From the cell containing the given text, extract its center point as (x, y) coordinate. 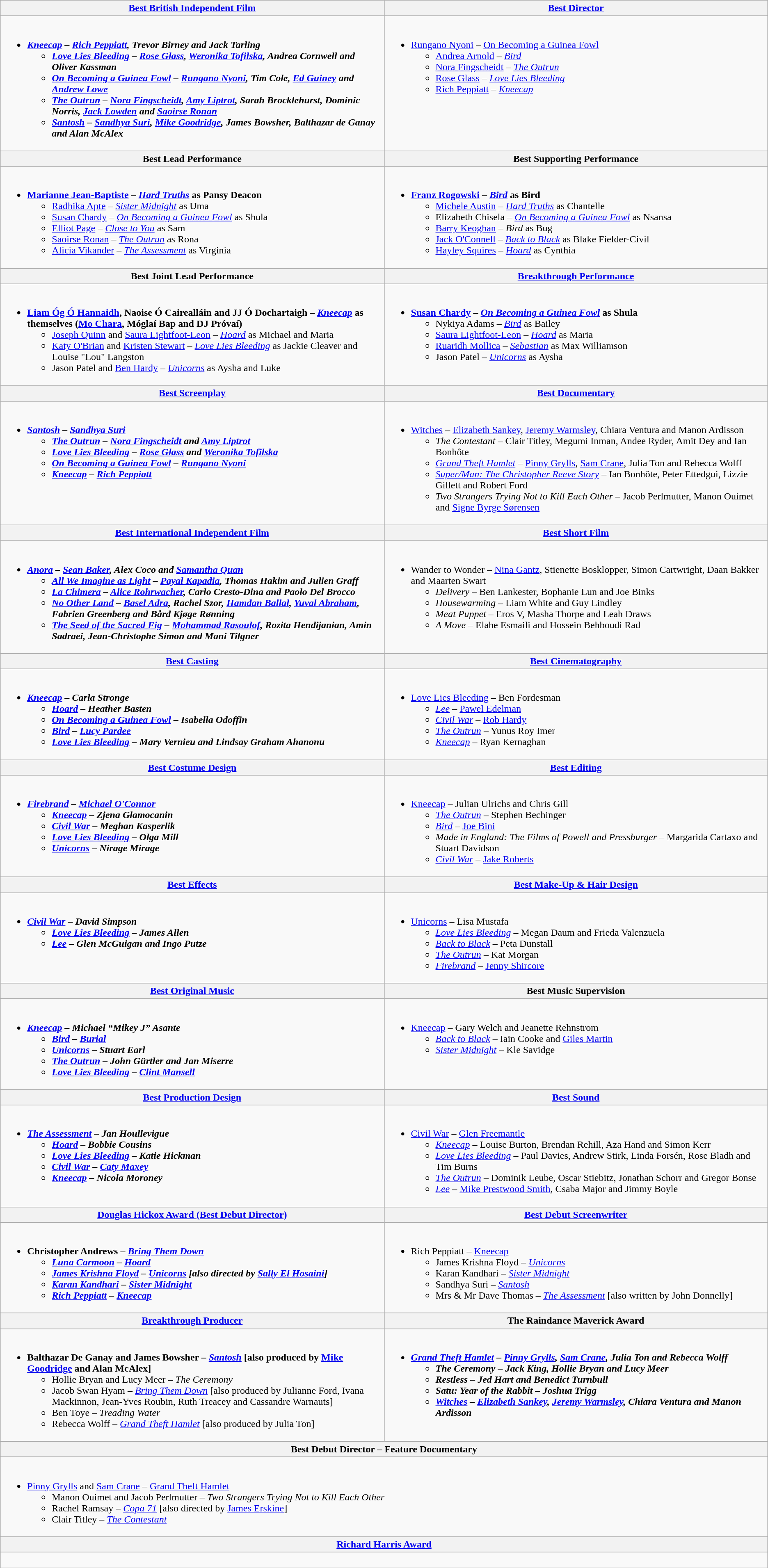
Best Cinematography (576, 661)
Best Debut Director – Feature Documentary (384, 1449)
Best Debut Screenwriter (576, 1215)
Best Costume Design (192, 767)
Kneecap – Michael “Mikey J” AsanteBird – BurialUnicorns – Stuart EarlThe Outrun – John Gürtler and Jan MiserreLove Lies Bleeding – Clint Mansell (192, 1044)
Best British Independent Film (192, 8)
Best Make-Up & Hair Design (576, 885)
The Assessment – Jan HoullevigueHoard – Bobbie CousinsLove Lies Bleeding – Katie HickmanCivil War – Caty MaxeyKneecap – Nicola Moroney (192, 1156)
Best Director (576, 8)
Best International Independent Film (192, 533)
Best Casting (192, 661)
Douglas Hickox Award (Best Debut Director) (192, 1215)
Breakthrough Performance (576, 276)
Best Sound (576, 1097)
Best Short Film (576, 533)
Richard Harris Award (384, 1544)
Best Lead Performance (192, 159)
Best Editing (576, 767)
Best Documentary (576, 393)
Love Lies Bleeding – Ben FordesmanLee – Pawel EdelmanCivil War – Rob HardyThe Outrun – Yunus Roy ImerKneecap – Ryan Kernaghan (576, 714)
Kneecap – Gary Welch and Jeanette RehnstromBack to Black – Iain Cooke and Giles MartinSister Midnight – Kle Savidge (576, 1044)
The Raindance Maverick Award (576, 1321)
Best Original Music (192, 991)
Firebrand – Michael O'ConnorKneecap – Zjena GlamocaninCivil War – Meghan KasperlikLove Lies Bleeding – Olga MillUnicorns – Nirage Mirage (192, 826)
Best Supporting Performance (576, 159)
Best Effects (192, 885)
Best Music Supervision (576, 991)
Best Joint Lead Performance (192, 276)
Civil War – David SimpsonLove Lies Bleeding – James AllenLee – Glen McGuigan and Ingo Putze (192, 938)
Best Production Design (192, 1097)
Breakthrough Producer (192, 1321)
Rungano Nyoni – On Becoming a Guinea FowlAndrea Arnold – BirdNora Fingscheidt – The OutrunRose Glass – Love Lies BleedingRich Peppiatt – Kneecap (576, 84)
Best Screenplay (192, 393)
